Capture the cell that displays the provided text and extract its [x, y] central coordinate. 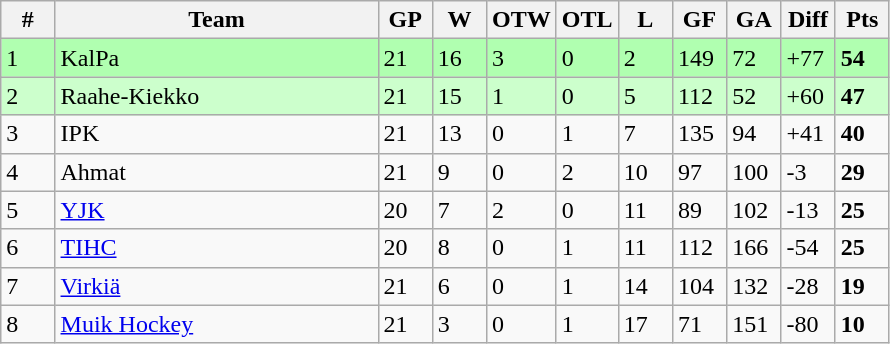
OTW [522, 20]
-13 [808, 210]
29 [862, 172]
Team [216, 20]
+60 [808, 96]
TIHC [216, 248]
17 [645, 324]
GA [754, 20]
94 [754, 134]
72 [754, 58]
Ahmat [216, 172]
Virkiä [216, 286]
100 [754, 172]
YJK [216, 210]
+77 [808, 58]
OTL [587, 20]
13 [459, 134]
IPK [216, 134]
89 [699, 210]
Raahe-Kiekko [216, 96]
Pts [862, 20]
GP [405, 20]
L [645, 20]
14 [645, 286]
15 [459, 96]
9 [459, 172]
16 [459, 58]
19 [862, 286]
Muik Hockey [216, 324]
135 [699, 134]
# [28, 20]
71 [699, 324]
-54 [808, 248]
+41 [808, 134]
Diff [808, 20]
54 [862, 58]
W [459, 20]
102 [754, 210]
132 [754, 286]
47 [862, 96]
149 [699, 58]
97 [699, 172]
KalPa [216, 58]
166 [754, 248]
52 [754, 96]
151 [754, 324]
-28 [808, 286]
GF [699, 20]
40 [862, 134]
-80 [808, 324]
-3 [808, 172]
4 [28, 172]
104 [699, 286]
